Detect which cell encompasses the target text, then output its [X, Y] center coordinate. 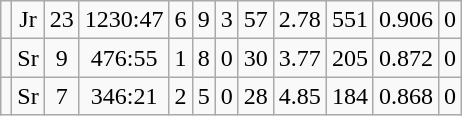
1 [180, 58]
6 [180, 20]
1230:47 [124, 20]
184 [350, 96]
0.868 [406, 96]
23 [62, 20]
28 [256, 96]
3 [226, 20]
57 [256, 20]
0.906 [406, 20]
3.77 [300, 58]
2 [180, 96]
0.872 [406, 58]
205 [350, 58]
7 [62, 96]
346:21 [124, 96]
30 [256, 58]
476:55 [124, 58]
Jr [28, 20]
551 [350, 20]
2.78 [300, 20]
5 [204, 96]
4.85 [300, 96]
8 [204, 58]
